Extract the [X, Y] coordinate from the center of the cell holding the provided text.  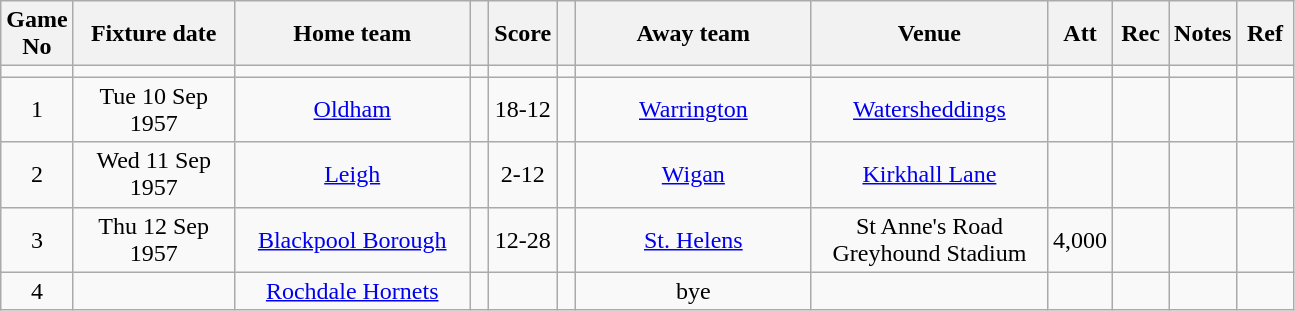
Tue 10 Sep 1957 [154, 110]
Venue [929, 34]
Wigan [693, 174]
Home team [352, 34]
St Anne's Road Greyhound Stadium [929, 240]
1 [37, 110]
2 [37, 174]
12-28 [523, 240]
2-12 [523, 174]
Att [1080, 34]
Rec [1141, 34]
4 [37, 291]
Away team [693, 34]
Thu 12 Sep 1957 [154, 240]
Game No [37, 34]
Kirkhall Lane [929, 174]
Blackpool Borough [352, 240]
Notes [1203, 34]
Score [523, 34]
Leigh [352, 174]
bye [693, 291]
Warrington [693, 110]
3 [37, 240]
St. Helens [693, 240]
Rochdale Hornets [352, 291]
18-12 [523, 110]
Fixture date [154, 34]
Oldham [352, 110]
Wed 11 Sep 1957 [154, 174]
4,000 [1080, 240]
Watersheddings [929, 110]
Ref [1265, 34]
